Detect which cell encompasses the target text, then output its (x, y) center coordinate. 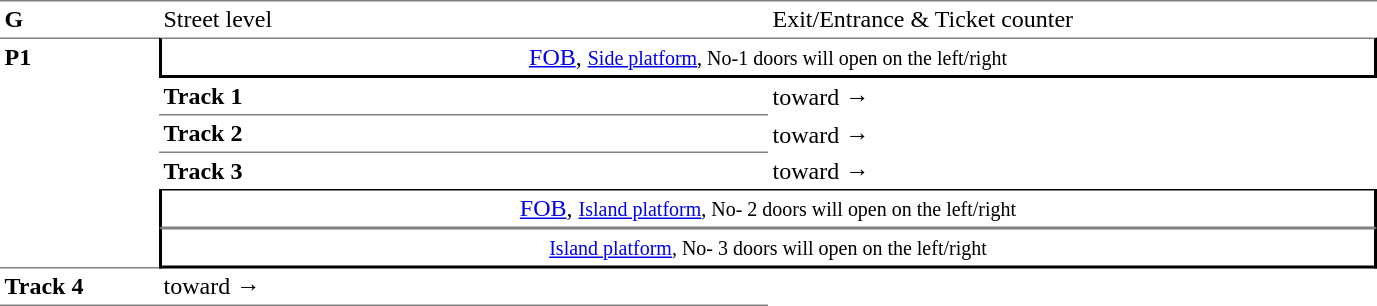
Track 2 (464, 135)
Track 3 (464, 171)
Island platform, No- 3 doors will open on the left/right (768, 248)
P1 (80, 154)
Exit/Entrance & Ticket counter (1072, 19)
FOB, Island platform, No- 2 doors will open on the left/right (768, 208)
Street level (464, 19)
G (80, 19)
Track 1 (464, 97)
FOB, Side platform, No-1 doors will open on the left/right (768, 58)
Track 4 (80, 287)
